Output the [x, y] coordinate of the center of the cell containing the given text.  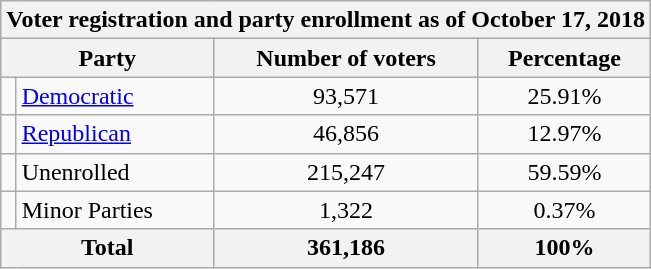
Number of voters [346, 58]
12.97% [564, 134]
Voter registration and party enrollment as of October 17, 2018 [326, 20]
Republican [115, 134]
46,856 [346, 134]
1,322 [346, 210]
Total [108, 248]
100% [564, 248]
25.91% [564, 96]
93,571 [346, 96]
Minor Parties [115, 210]
59.59% [564, 172]
Party [108, 58]
Percentage [564, 58]
Democratic [115, 96]
215,247 [346, 172]
Unenrolled [115, 172]
0.37% [564, 210]
361,186 [346, 248]
